Capture the cell that displays the provided text and extract its [x, y] central coordinate. 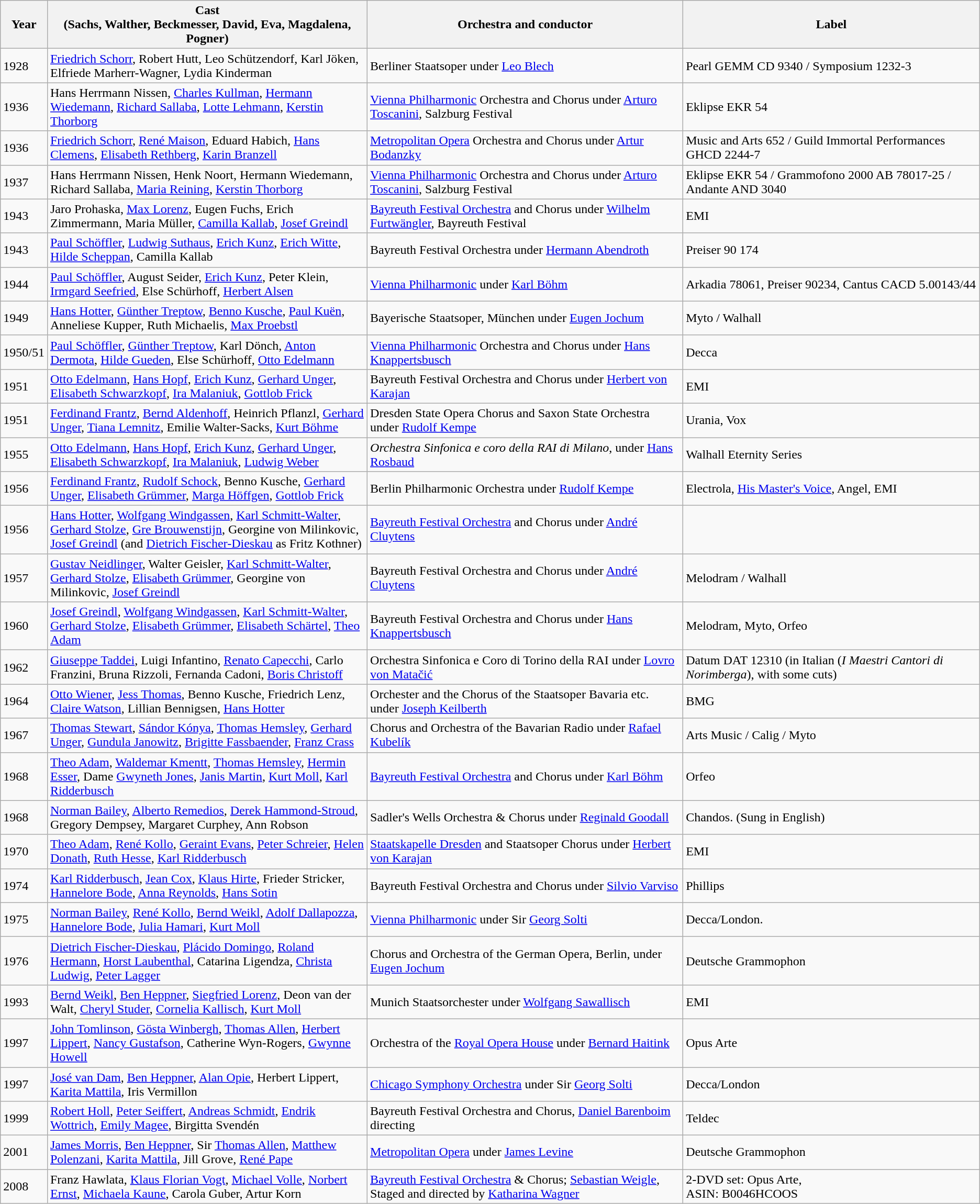
Decca/London. [831, 919]
Hans Hotter, Günther Treptow, Benno Kusche, Paul Kuën, Anneliese Kupper, Ruth Michaelis, Max Proebstl [207, 318]
1937 [24, 182]
Melodram, Myto, Orfeo [831, 626]
Ferdinand Frantz, Bernd Aldenhoff, Heinrich Pflanzl, Gerhard Unger, Tiana Lemnitz, Emilie Walter-Sacks, Kurt Böhme [207, 420]
Bayreuth Festival Orchestra and Chorus under Wilhelm Furtwängler, Bayreuth Festival [526, 216]
Bayreuth Festival Orchestra and Chorus under Silvio Varviso [526, 886]
Dietrich Fischer-Dieskau, Plácido Domingo, Roland Hermann, Horst Laubenthal, Catarina Ligendza, Christa Ludwig, Peter Lagger [207, 961]
1950/51 [24, 352]
Ferdinand Frantz, Rudolf Schock, Benno Kusche, Gerhard Unger, Elisabeth Grümmer, Marga Höffgen, Gottlob Frick [207, 489]
Bernd Weikl, Ben Heppner, Siegfried Lorenz, Deon van der Walt, Cheryl Studer, Cornelia Kallisch, Kurt Moll [207, 1002]
2008 [24, 1186]
Orchestra Sinfonica e coro della RAI di Milano, under Hans Rosbaud [526, 454]
1957 [24, 578]
Chorus and Orchestra of the German Opera, Berlin, under Eugen Jochum [526, 961]
Teldec [831, 1118]
1976 [24, 961]
Vienna Philharmonic under Sir Georg Solti [526, 919]
Bayreuth Festival Orchestra and Chorus under Karl Böhm [526, 776]
Friedrich Schorr, René Maison, Eduard Habich, Hans Clemens, Elisabeth Rethberg, Karin Branzell [207, 148]
1999 [24, 1118]
Dresden State Opera Chorus and Saxon State Orchestra under Rudolf Kempe [526, 420]
Josef Greindl, Wolfgang Windgassen, Karl Schmitt-Walter, Gerhard Stolze, Elisabeth Grümmer, Elisabeth Schärtel, Theo Adam [207, 626]
José van Dam, Ben Heppner, Alan Opie, Herbert Lippert, Karita Mattila, Iris Vermillon [207, 1084]
Otto Edelmann, Hans Hopf, Erich Kunz, Gerhard Unger, Elisabeth Schwarzkopf, Ira Malaniuk, Ludwig Weber [207, 454]
Bayreuth Festival Orchestra and Chorus under Hans Knappertsbusch [526, 626]
Myto / Walhall [831, 318]
1993 [24, 1002]
Phillips [831, 886]
Robert Holl, Peter Seiffert, Andreas Schmidt, Endrik Wottrich, Emily Magee, Birgitta Svendén [207, 1118]
Munich Staatsorchester under Wolfgang Sawallisch [526, 1002]
Vienna Philharmonic under Karl Böhm [526, 284]
Chandos. (Sung in English) [831, 818]
Norman Bailey, René Kollo, Bernd Weikl, Adolf Dallapozza, Hannelore Bode, Julia Hamari, Kurt Moll [207, 919]
Datum DAT 12310 (in Italian (I Maestri Cantori di Norimberga), with some cuts) [831, 667]
Decca [831, 352]
Otto Edelmann, Hans Hopf, Erich Kunz, Gerhard Unger, Elisabeth Schwarzkopf, Ira Malaniuk, Gottlob Frick [207, 386]
1974 [24, 886]
Gustav Neidlinger, Walter Geisler, Karl Schmitt-Walter, Gerhard Stolze, Elisabeth Grümmer, Georgine von Milinkovic, Josef Greindl [207, 578]
Giuseppe Taddei, Luigi Infantino, Renato Capecchi, Carlo Franzini, Bruna Rizzoli, Fernanda Cadoni, Boris Christoff [207, 667]
Arkadia 78061, Preiser 90234, Cantus CACD 5.00143/44 [831, 284]
2001 [24, 1153]
Label [831, 25]
1962 [24, 667]
Bayreuth Festival Orchestra and Chorus, Daniel Barenboim directing [526, 1118]
Staatskapelle Dresden and Staatsoper Chorus under Herbert von Karajan [526, 851]
1967 [24, 735]
Arts Music / Calig / Myto [831, 735]
Paul Schöffler, Ludwig Suthaus, Erich Kunz, Erich Witte, Hilde Scheppan, Camilla Kallab [207, 250]
Chicago Symphony Orchestra under Sir Georg Solti [526, 1084]
Paul Schöffler, August Seider, Erich Kunz, Peter Klein, Irmgard Seefried, Else Schürhoff, Herbert Alsen [207, 284]
Metropolitan Opera Orchestra and Chorus under Artur Bodanzky [526, 148]
BMG [831, 701]
Hans Herrmann Nissen, Charles Kullman, Hermann Wiedemann, Richard Sallaba, Lotte Lehmann, Kerstin Thorborg [207, 107]
Metropolitan Opera under James Levine [526, 1153]
Theo Adam, René Kollo, Geraint Evans, Peter Schreier, Helen Donath, Ruth Hesse, Karl Ridderbusch [207, 851]
1960 [24, 626]
Walhall Eternity Series [831, 454]
Orfeo [831, 776]
Jaro Prohaska, Max Lorenz, Eugen Fuchs, Erich Zimmermann, Maria Müller, Camilla Kallab, Josef Greindl [207, 216]
Decca/London [831, 1084]
Vienna Philharmonic Orchestra and Chorus under Hans Knappertsbusch [526, 352]
Friedrich Schorr, Robert Hutt, Leo Schützendorf, Karl Jöken, Elfriede Marherr-Wagner, Lydia Kinderman [207, 66]
Opus Arte [831, 1043]
Bayreuth Festival Orchestra and Chorus under Herbert von Karajan [526, 386]
John Tomlinson, Gösta Winbergh, Thomas Allen, Herbert Lippert, Nancy Gustafson, Catherine Wyn-Rogers, Gwynne Howell [207, 1043]
Otto Wiener, Jess Thomas, Benno Kusche, Friedrich Lenz, Claire Watson, Lillian Bennigsen, Hans Hotter [207, 701]
Hans Herrmann Nissen, Henk Noort, Hermann Wiedemann, Richard Sallaba, Maria Reining, Kerstin Thorborg [207, 182]
1970 [24, 851]
Bayreuth Festival Orchestra & Chorus; Sebastian Weigle,Staged and directed by Katharina Wagner [526, 1186]
Norman Bailey, Alberto Remedios, Derek Hammond-Stroud, Gregory Dempsey, Margaret Curphey, Ann Robson [207, 818]
Electrola, His Master's Voice, Angel, EMI [831, 489]
Orchestra Sinfonica e Coro di Torino della RAI under Lovro von Matačić [526, 667]
Eklipse EKR 54 [831, 107]
James Morris, Ben Heppner, Sir Thomas Allen, Matthew Polenzani, Karita Mattila, Jill Grove, René Pape [207, 1153]
Eklipse EKR 54 / Grammofono 2000 AB 78017-25 / Andante AND 3040 [831, 182]
Thomas Stewart, Sándor Kónya, Thomas Hemsley, Gerhard Unger, Gundula Janowitz, Brigitte Fassbaender, Franz Crass [207, 735]
Music and Arts 652 / Guild Immortal Performances GHCD 2244-7 [831, 148]
Orchestra of the Royal Opera House under Bernard Haitink [526, 1043]
1928 [24, 66]
Urania, Vox [831, 420]
1955 [24, 454]
Theo Adam, Waldemar Kmentt, Thomas Hemsley, Hermin Esser, Dame Gwyneth Jones, Janis Martin, Kurt Moll, Karl Ridderbusch [207, 776]
1964 [24, 701]
1949 [24, 318]
2-DVD set: Opus Arte,ASIN: B0046HCOOS [831, 1186]
Bayreuth Festival Orchestra under Hermann Abendroth [526, 250]
Preiser 90 174 [831, 250]
Chorus and Orchestra of the Bavarian Radio under Rafael Kubelík [526, 735]
Orchester and the Chorus of the Staatsoper Bavaria etc. under Joseph Keilberth [526, 701]
Paul Schöffler, Günther Treptow, Karl Dönch, Anton Dermota, Hilde Gueden, Else Schürhoff, Otto Edelmann [207, 352]
Bayerische Staatsoper, München under Eugen Jochum [526, 318]
Sadler's Wells Orchestra & Chorus under Reginald Goodall [526, 818]
Franz Hawlata, Klaus Florian Vogt, Michael Volle, Norbert Ernst, Michaela Kaune, Carola Guber, Artur Korn [207, 1186]
Berlin Philharmonic Orchestra under Rudolf Kempe [526, 489]
Cast(Sachs, Walther, Beckmesser, David, Eva, Magdalena, Pogner) [207, 25]
1975 [24, 919]
Pearl GEMM CD 9340 / Symposium 1232-3 [831, 66]
Melodram / Walhall [831, 578]
Year [24, 25]
Orchestra and conductor [526, 25]
Berliner Staatsoper under Leo Blech [526, 66]
1944 [24, 284]
Karl Ridderbusch, Jean Cox, Klaus Hirte, Frieder Stricker, Hannelore Bode, Anna Reynolds, Hans Sotin [207, 886]
